Search for the cell housing the specified text and yield its [x, y] center coordinate. 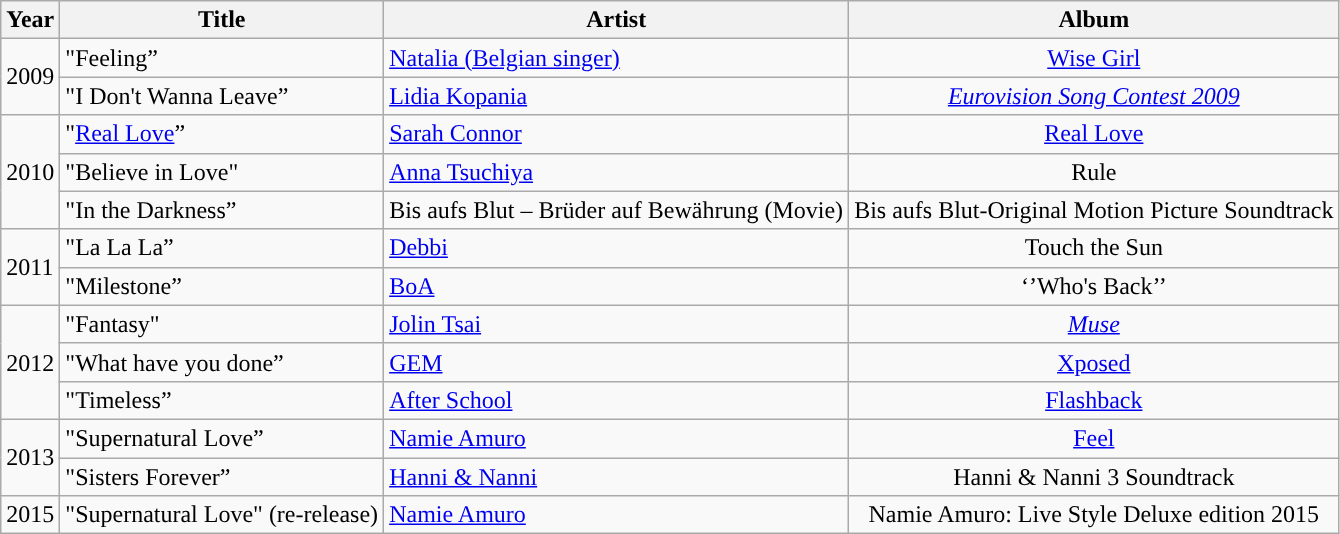
Eurovision Song Contest 2009 [1094, 96]
Xposed [1094, 362]
2015 [30, 515]
Title [222, 20]
BoA [616, 286]
Bis aufs Blut – Brüder auf Bewährung (Movie) [616, 210]
Sarah Connor [616, 134]
"Feeling” [222, 58]
Natalia (Belgian singer) [616, 58]
"Milestone” [222, 286]
Touch the Sun [1094, 248]
Year [30, 20]
Real Love [1094, 134]
‘’Who's Back’’ [1094, 286]
2012 [30, 362]
"Real Love” [222, 134]
After School [616, 400]
Artist [616, 20]
Lidia Kopania [616, 96]
"I Don't Wanna Leave” [222, 96]
Debbi [616, 248]
Bis aufs Blut-Original Motion Picture Soundtrack [1094, 210]
"What have you done” [222, 362]
"Supernatural Love" (re-release) [222, 515]
"La La La” [222, 248]
Feel [1094, 438]
Wise Girl [1094, 58]
Muse [1094, 324]
Namie Amuro: Live Style Deluxe edition 2015 [1094, 515]
"In the Darkness” [222, 210]
"Timeless” [222, 400]
"Sisters Forever” [222, 477]
2011 [30, 267]
"Fantasy" [222, 324]
2013 [30, 457]
Jolin Tsai [616, 324]
Rule [1094, 172]
Anna Tsuchiya [616, 172]
2010 [30, 172]
GEM [616, 362]
Hanni & Nanni 3 Soundtrack [1094, 477]
Flashback [1094, 400]
"Supernatural Love” [222, 438]
Album [1094, 20]
Hanni & Nanni [616, 477]
"Believe in Love" [222, 172]
2009 [30, 77]
